Detect which cell encompasses the target text, then output its (X, Y) center coordinate. 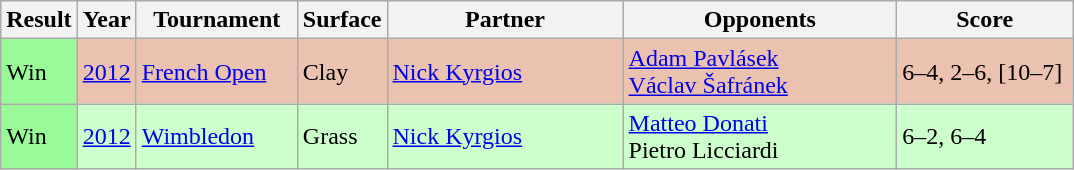
French Open (216, 72)
6–2, 6–4 (985, 136)
Score (985, 20)
Opponents (760, 20)
Adam Pavlásek Václav Šafránek (760, 72)
Grass (342, 136)
Wimbledon (216, 136)
Year (106, 20)
6–4, 2–6, [10–7] (985, 72)
Partner (505, 20)
Result (39, 20)
Clay (342, 72)
Surface (342, 20)
Matteo Donati Pietro Licciardi (760, 136)
Tournament (216, 20)
